Locate the cell with the specified text and output its (X, Y) center coordinate. 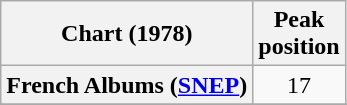
Chart (1978) (127, 34)
Peakposition (299, 34)
17 (299, 85)
French Albums (SNEP) (127, 85)
